Return the (x, y) coordinate for the center point of the cell that contains the specified text.  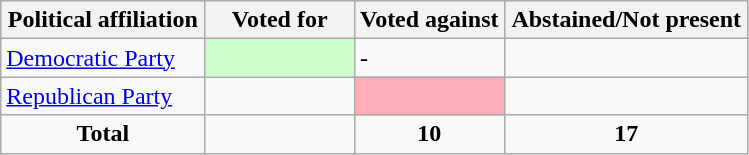
Abstained/Not present (626, 20)
17 (626, 134)
- (429, 58)
Republican Party (103, 96)
Voted for (280, 20)
Total (103, 134)
Voted against (429, 20)
Political affiliation (103, 20)
10 (429, 134)
Democratic Party (103, 58)
